Search for the cell housing the specified text and yield its (X, Y) center coordinate. 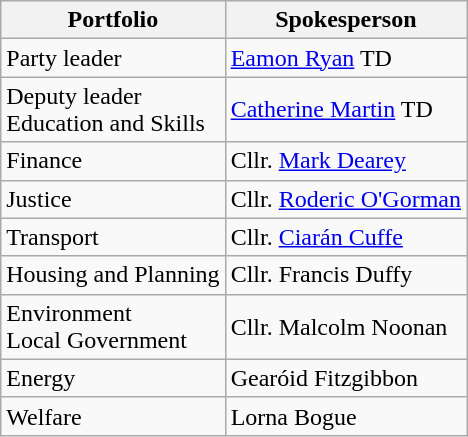
Spokesperson (346, 20)
Cllr. Ciarán Cuffe (346, 237)
Cllr. Francis Duffy (346, 275)
Justice (113, 199)
Housing and Planning (113, 275)
EnvironmentLocal Government (113, 326)
Welfare (113, 416)
Transport (113, 237)
Cllr. Malcolm Noonan (346, 326)
Party leader (113, 58)
Deputy leaderEducation and Skills (113, 110)
Eamon Ryan TD (346, 58)
Energy (113, 378)
Cllr. Roderic O'Gorman (346, 199)
Finance (113, 161)
Catherine Martin TD (346, 110)
Lorna Bogue (346, 416)
Gearóid Fitzgibbon (346, 378)
Cllr. Mark Dearey (346, 161)
Portfolio (113, 20)
